Locate the cell with the specified text and output its (X, Y) center coordinate. 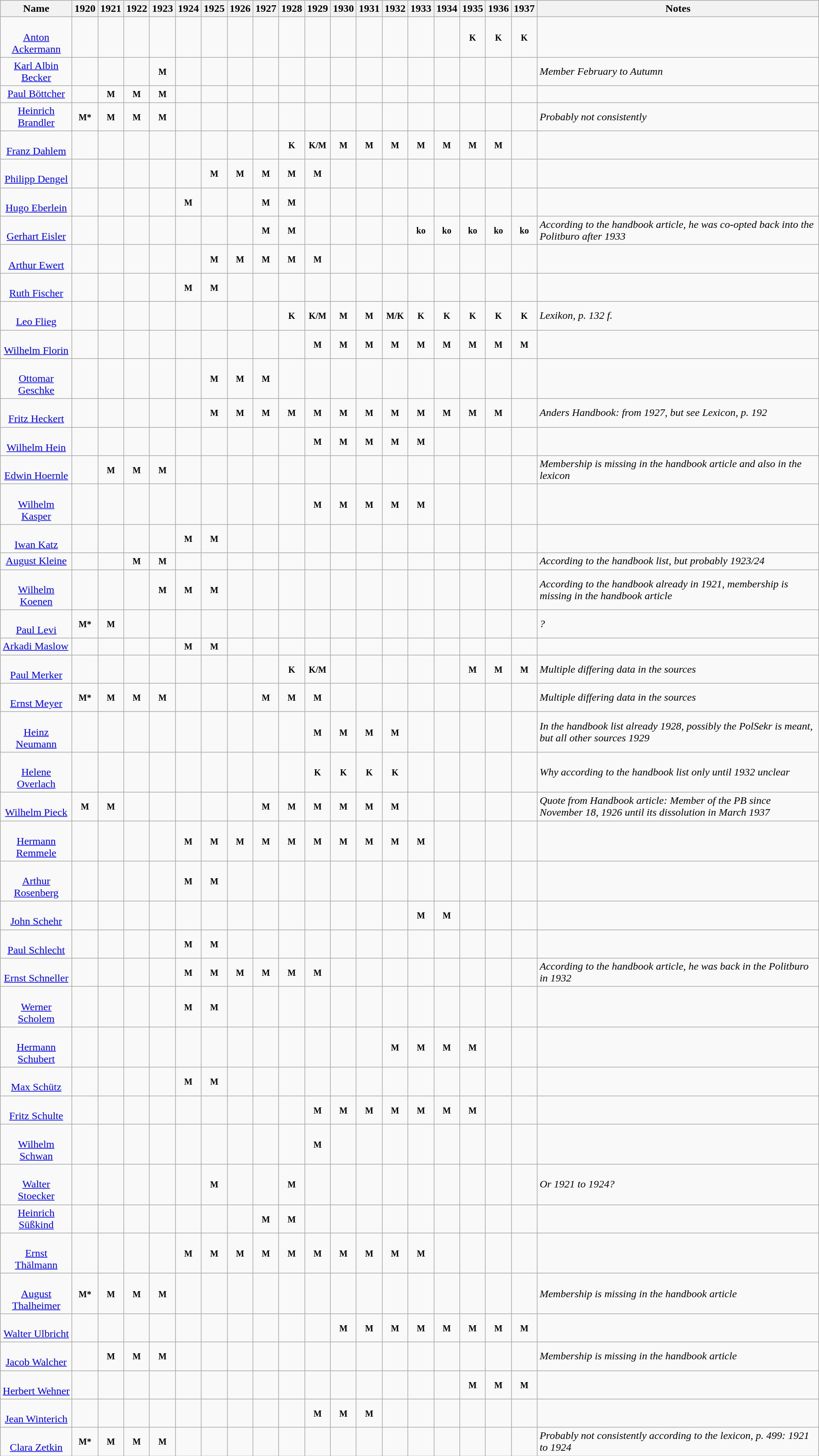
1921 (111, 9)
Helene Overlach (36, 772)
According to the handbook list, but probably 1923/24 (678, 561)
Ernst Meyer (36, 697)
Probably not consistently according to the lexicon, p. 499: 1921 to 1924 (678, 1442)
Arkadi Maslow (36, 646)
Wilhelm Schwan (36, 1144)
According to the handbook article, he was co-opted back into the Politburo after 1933 (678, 230)
1920 (85, 9)
Wilhelm Kasper (36, 504)
Edwin Hoernle (36, 470)
August Kleine (36, 561)
Quote from Handbook article: Member of the PB since November 18, 1926 until its dissolution in March 1937 (678, 807)
Wilhelm Hein (36, 442)
John Schehr (36, 916)
Notes (678, 9)
Jacob Walcher (36, 1356)
Heinrich Süßkind (36, 1219)
Probably not consistently (678, 116)
Or 1921 to 1924? (678, 1184)
Name (36, 9)
1937 (524, 9)
Ottomar Geschke (36, 379)
1922 (136, 9)
Membership is missing in the handbook article and also in the lexicon (678, 470)
1929 (318, 9)
According to the handbook article, he was back in the Politburo in 1932 (678, 973)
1930 (343, 9)
Arthur Ewert (36, 259)
Why according to the handbook list only until 1932 unclear (678, 772)
Fritz Schulte (36, 1110)
Wilhelm Pieck (36, 807)
Anders Handbook: from 1927, but see Lexicon, p. 192 (678, 413)
Jean Winterich (36, 1414)
According to the handbook already in 1921, membership is missing in the handbook article (678, 590)
1924 (188, 9)
In the handbook list already 1928, possibly the PolSekr is meant, but all other sources 1929 (678, 732)
1934 (447, 9)
Ernst Thälmann (36, 1253)
1935 (472, 9)
Gerhart Eisler (36, 230)
Ernst Schneller (36, 973)
Wilhelm Koenen (36, 590)
Walter Ulbricht (36, 1328)
? (678, 624)
1931 (369, 9)
Heinrich Brandler (36, 116)
Iwan Katz (36, 539)
Franz Dahlem (36, 145)
Hugo Eberlein (36, 202)
August Thalheimer (36, 1293)
Anton Ackermann (36, 37)
1936 (499, 9)
Ruth Fischer (36, 287)
Paul Levi (36, 624)
1928 (291, 9)
Fritz Heckert (36, 413)
1925 (214, 9)
Clara Zetkin (36, 1442)
1926 (240, 9)
Werner Scholem (36, 1007)
Hermann Schubert (36, 1047)
M/K (395, 316)
Paul Merker (36, 669)
1927 (266, 9)
Wilhelm Florin (36, 344)
Paul Böttcher (36, 94)
1932 (395, 9)
Max Schütz (36, 1081)
1923 (163, 9)
Hermann Remmele (36, 841)
Leo Flieg (36, 316)
Herbert Wehner (36, 1385)
Walter Stoecker (36, 1184)
Karl Albin Becker (36, 72)
Heinz Neumann (36, 732)
Paul Schlecht (36, 944)
Arthur Rosenberg (36, 881)
Member February to Autumn (678, 72)
Philipp Dengel (36, 173)
1933 (421, 9)
Lexikon, p. 132 f. (678, 316)
